Scan for the cell matching the given text and deliver its (X, Y) coordinate at center. 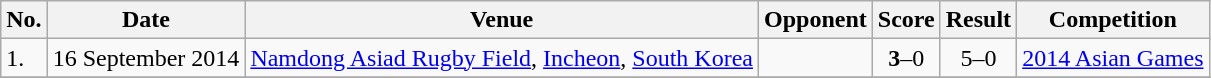
Namdong Asiad Rugby Field, Incheon, South Korea (502, 58)
Venue (502, 20)
1. (24, 58)
Date (146, 20)
16 September 2014 (146, 58)
Result (978, 20)
3–0 (906, 58)
2014 Asian Games (1113, 58)
Score (906, 20)
5–0 (978, 58)
Competition (1113, 20)
Opponent (816, 20)
No. (24, 20)
